Locate the cell with the specified text and output its [X, Y] center coordinate. 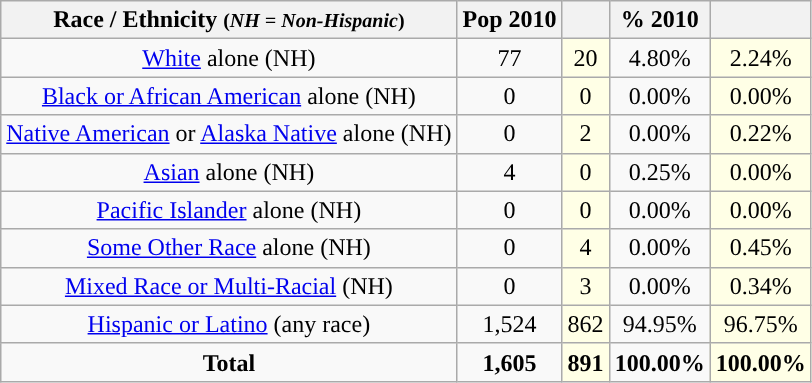
0.45% [760, 248]
20 [586, 58]
0.34% [760, 286]
Some Other Race alone (NH) [229, 248]
Native American or Alaska Native alone (NH) [229, 134]
Hispanic or Latino (any race) [229, 324]
Black or African American alone (NH) [229, 96]
4.80% [660, 58]
94.95% [660, 324]
Pacific Islander alone (NH) [229, 210]
96.75% [760, 324]
2.24% [760, 58]
Race / Ethnicity (NH = Non-Hispanic) [229, 20]
White alone (NH) [229, 58]
77 [510, 58]
1,524 [510, 324]
2 [586, 134]
862 [586, 324]
Asian alone (NH) [229, 172]
891 [586, 362]
Pop 2010 [510, 20]
Mixed Race or Multi-Racial (NH) [229, 286]
3 [586, 286]
% 2010 [660, 20]
0.25% [660, 172]
0.22% [760, 134]
1,605 [510, 362]
Total [229, 362]
